Return [X, Y] of the center of cell containing provided text 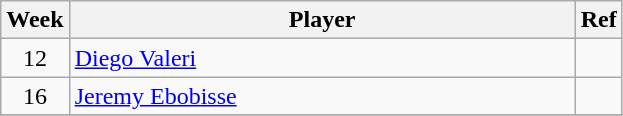
12 [35, 58]
Diego Valeri [322, 58]
Week [35, 20]
Jeremy Ebobisse [322, 96]
Player [322, 20]
16 [35, 96]
Ref [598, 20]
